Locate the cell with the specified text and output its [x, y] center coordinate. 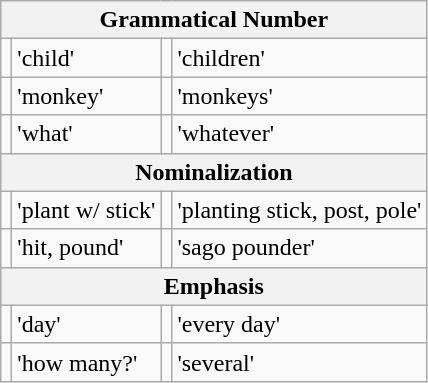
'how many?' [86, 362]
Nominalization [214, 172]
'every day' [300, 324]
'monkey' [86, 96]
'whatever' [300, 134]
'what' [86, 134]
'several' [300, 362]
'plant w/ stick' [86, 210]
Grammatical Number [214, 20]
'planting stick, post, pole' [300, 210]
'day' [86, 324]
'hit, pound' [86, 248]
'monkeys' [300, 96]
'children' [300, 58]
'sago pounder' [300, 248]
Emphasis [214, 286]
'child' [86, 58]
